Provide the (x, y) coordinate of the cell's center where the given text is located.  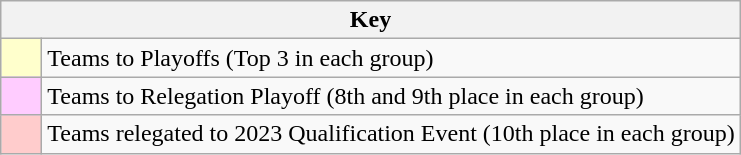
Teams relegated to 2023 Qualification Event (10th place in each group) (391, 134)
Key (371, 20)
Teams to Relegation Playoff (8th and 9th place in each group) (391, 96)
Teams to Playoffs (Top 3 in each group) (391, 58)
